For the text-containing cell, return its midpoint in [X, Y] coordinate format. 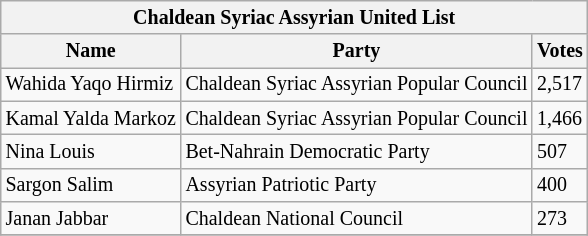
273 [560, 218]
Sargon Salim [91, 184]
Chaldean Syriac Assyrian United List [294, 18]
Votes [560, 50]
Chaldean National Council [357, 218]
2,517 [560, 84]
1,466 [560, 118]
Janan Jabbar [91, 218]
Nina Louis [91, 152]
Wahida Yaqo Hirmiz [91, 84]
Party [357, 50]
Bet-Nahrain Democratic Party [357, 152]
507 [560, 152]
Name [91, 50]
400 [560, 184]
Assyrian Patriotic Party [357, 184]
Kamal Yalda Markoz [91, 118]
